Identify which cell holds the provided text, then report its [x, y] central coordinate. 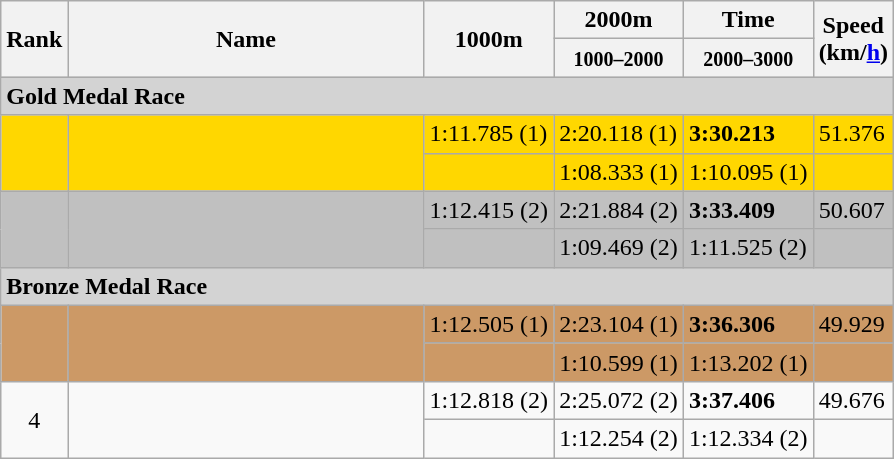
1:13.202 (1) [748, 362]
Gold Medal Race [448, 96]
1:09.469 (2) [619, 248]
Time [748, 20]
2000–3000 [748, 58]
1:12.818 (2) [489, 400]
1:12.254 (2) [619, 438]
1:12.505 (1) [489, 324]
1:12.334 (2) [748, 438]
3:37.406 [748, 400]
Speed(km/h) [853, 39]
2:20.118 (1) [619, 134]
49.929 [853, 324]
3:33.409 [748, 210]
Name [246, 39]
51.376 [853, 134]
1:08.333 (1) [619, 172]
1:11.785 (1) [489, 134]
1000–2000 [619, 58]
Bronze Medal Race [448, 286]
1000m [489, 39]
1:10.599 (1) [619, 362]
2:21.884 (2) [619, 210]
2:25.072 (2) [619, 400]
49.676 [853, 400]
2:23.104 (1) [619, 324]
1:11.525 (2) [748, 248]
3:30.213 [748, 134]
Rank [34, 39]
3:36.306 [748, 324]
2000m [619, 20]
4 [34, 419]
1:10.095 (1) [748, 172]
50.607 [853, 210]
1:12.415 (2) [489, 210]
